From the cell containing the given text, extract its center point as [x, y] coordinate. 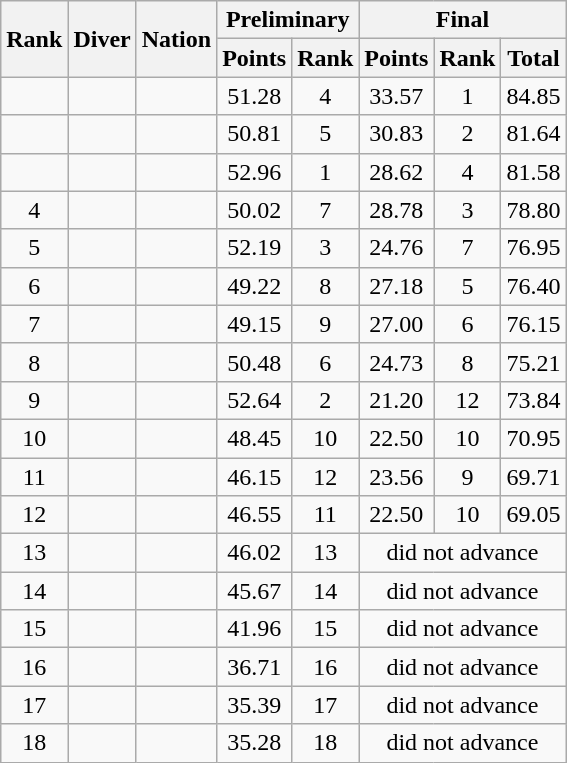
28.62 [396, 172]
51.28 [254, 96]
24.73 [396, 362]
49.22 [254, 286]
84.85 [534, 96]
52.19 [254, 248]
81.58 [534, 172]
76.40 [534, 286]
49.15 [254, 324]
46.15 [254, 477]
21.20 [396, 400]
69.05 [534, 515]
Nation [176, 39]
46.02 [254, 553]
30.83 [396, 134]
73.84 [534, 400]
52.64 [254, 400]
35.39 [254, 705]
50.81 [254, 134]
27.18 [396, 286]
35.28 [254, 743]
Diver [102, 39]
27.00 [396, 324]
33.57 [396, 96]
70.95 [534, 438]
Total [534, 58]
52.96 [254, 172]
45.67 [254, 591]
28.78 [396, 210]
41.96 [254, 629]
23.56 [396, 477]
69.71 [534, 477]
50.48 [254, 362]
78.80 [534, 210]
48.45 [254, 438]
76.15 [534, 324]
36.71 [254, 667]
24.76 [396, 248]
75.21 [534, 362]
46.55 [254, 515]
81.64 [534, 134]
50.02 [254, 210]
Preliminary [288, 20]
Final [462, 20]
76.95 [534, 248]
